Pinpoint the cell where the given text exists, returning its [x, y] midpoint coordinate. 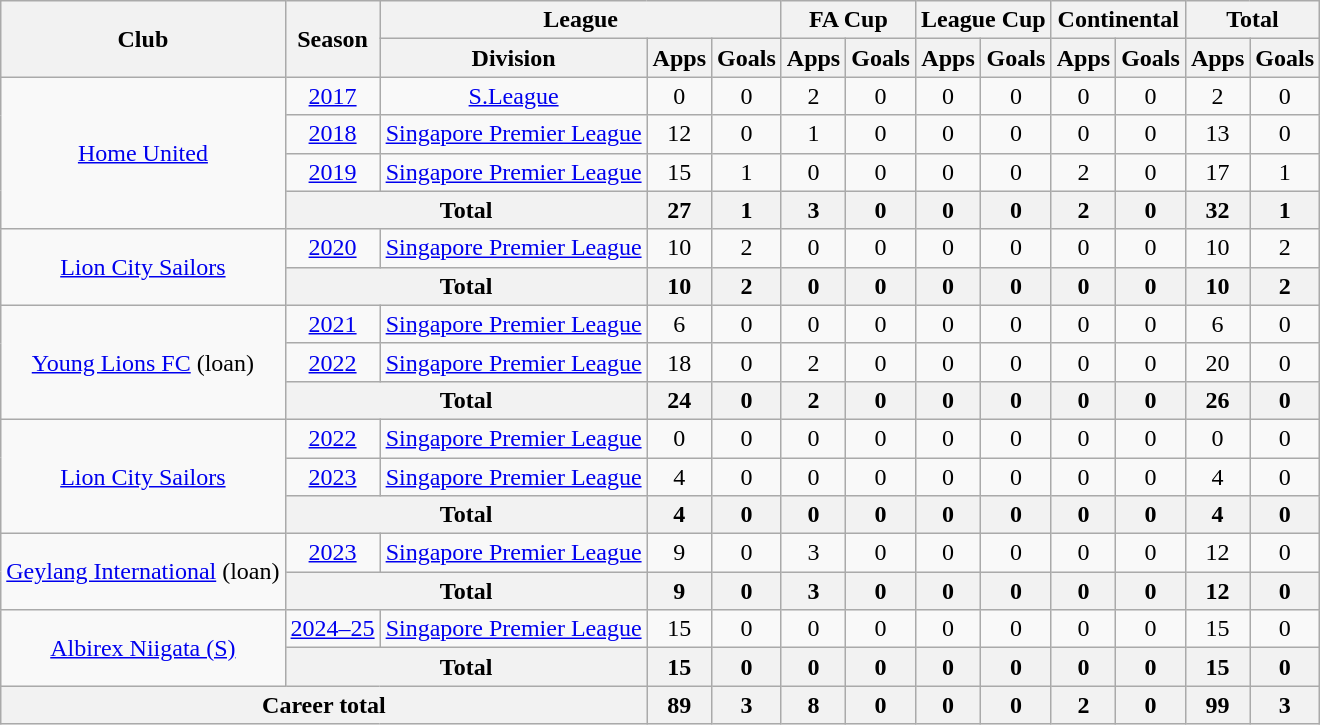
8 [813, 705]
24 [679, 400]
27 [679, 210]
Division [514, 58]
S.League [514, 96]
17 [1217, 172]
Club [143, 39]
Continental [1118, 20]
Home United [143, 153]
League Cup [983, 20]
18 [679, 362]
20 [1217, 362]
Young Lions FC (loan) [143, 362]
2017 [332, 96]
13 [1217, 134]
2018 [332, 134]
Albirex Niigata (S) [143, 648]
2024–25 [332, 629]
99 [1217, 705]
2020 [332, 248]
32 [1217, 210]
FA Cup [848, 20]
Career total [324, 705]
League [580, 20]
2021 [332, 324]
26 [1217, 400]
Season [332, 39]
2019 [332, 172]
89 [679, 705]
Geylang International (loan) [143, 572]
